Provide the (x, y) coordinate of the cell's center where the given text is located.  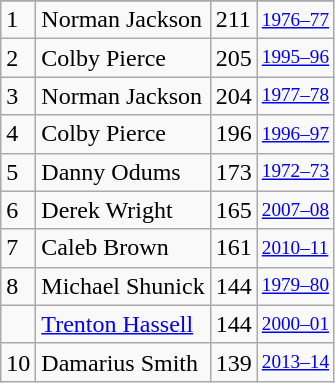
2007–08 (295, 210)
Derek Wright (123, 210)
Damarius Smith (123, 362)
1996–97 (295, 134)
205 (234, 58)
4 (18, 134)
8 (18, 286)
3 (18, 96)
Michael Shunick (123, 286)
10 (18, 362)
1 (18, 20)
2010–11 (295, 248)
1976–77 (295, 20)
Trenton Hassell (123, 324)
196 (234, 134)
1979–80 (295, 286)
1977–78 (295, 96)
139 (234, 362)
1995–96 (295, 58)
173 (234, 172)
2 (18, 58)
204 (234, 96)
1972–73 (295, 172)
5 (18, 172)
Caleb Brown (123, 248)
161 (234, 248)
6 (18, 210)
2000–01 (295, 324)
165 (234, 210)
7 (18, 248)
Danny Odums (123, 172)
2013–14 (295, 362)
211 (234, 20)
